Scan for the cell matching the given text and deliver its (X, Y) coordinate at center. 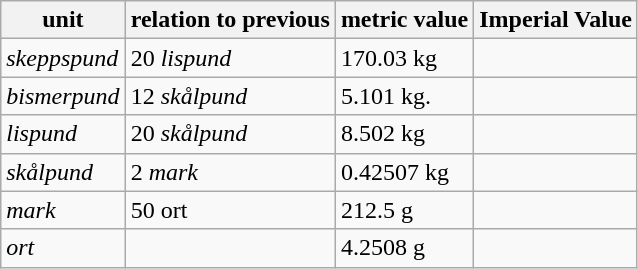
lispund (63, 134)
4.2508 g (404, 248)
Imperial Value (556, 20)
skeppspund (63, 58)
ort (63, 248)
8.502 kg (404, 134)
metric value (404, 20)
0.42507 kg (404, 172)
170.03 kg (404, 58)
mark (63, 210)
bismerpund (63, 96)
relation to previous (230, 20)
skålpund (63, 172)
212.5 g (404, 210)
20 skålpund (230, 134)
unit (63, 20)
2 mark (230, 172)
5.101 kg. (404, 96)
50 ort (230, 210)
20 lispund (230, 58)
12 skålpund (230, 96)
